From the cell containing the given text, extract its center point as (X, Y) coordinate. 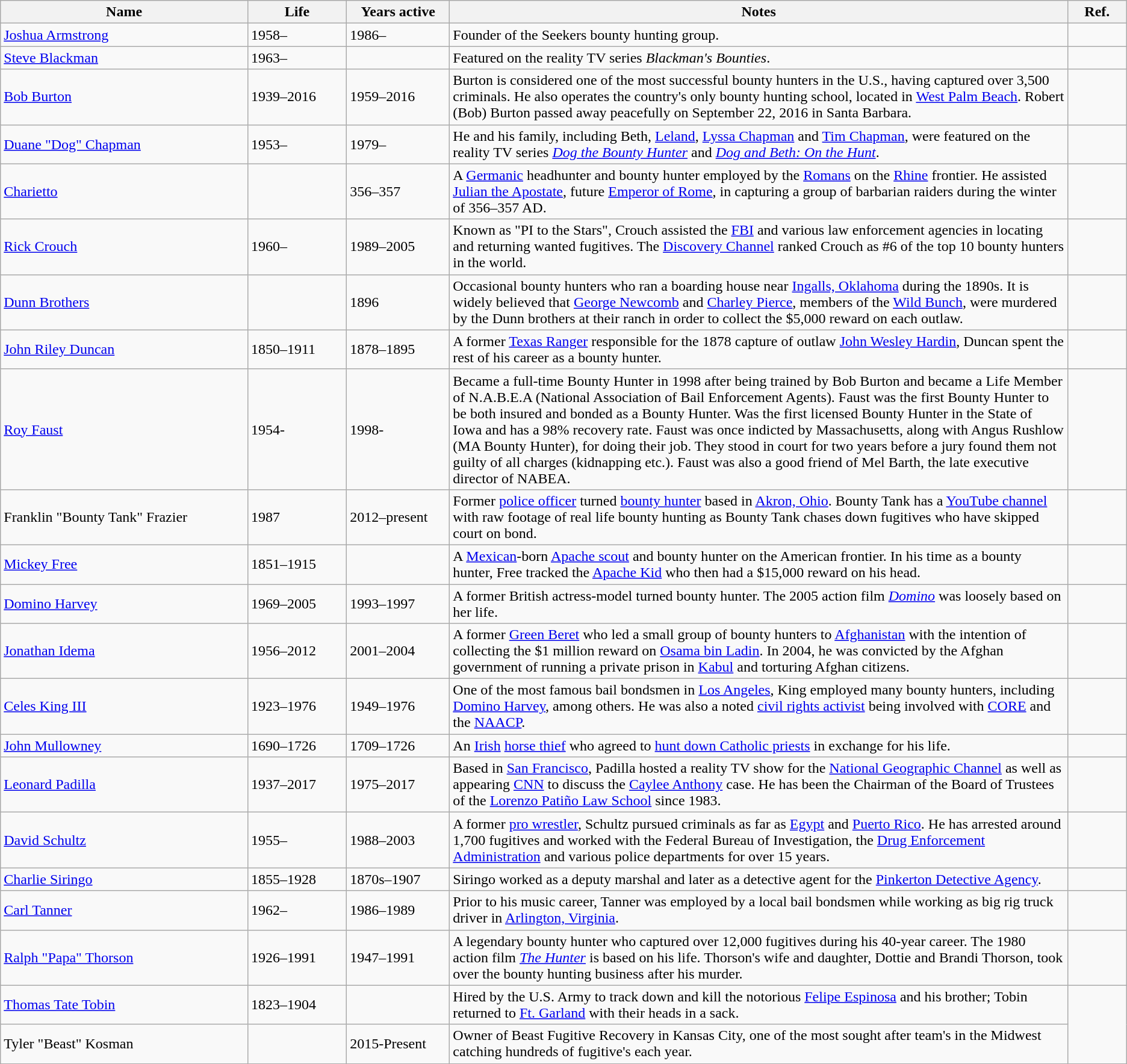
Franklin "Bounty Tank" Frazier (124, 517)
1690–1726 (297, 746)
1937–2017 (297, 785)
1709–1726 (399, 746)
Leonard Padilla (124, 785)
Founder of the Seekers bounty hunting group. (759, 35)
1958– (297, 35)
1855–1928 (297, 879)
An Irish horse thief who agreed to hunt down Catholic priests in exchange for his life. (759, 746)
1987 (297, 517)
Jonathan Idema (124, 651)
1988–2003 (399, 840)
Ref. (1097, 12)
Domino Harvey (124, 603)
356–357 (399, 191)
1989–2005 (399, 247)
1850–1911 (297, 349)
Charlie Siringo (124, 879)
1986– (399, 35)
1953– (297, 144)
A former British actress-model turned bounty hunter. The 2005 action film Domino was loosely based on her life. (759, 603)
1870s–1907 (399, 879)
Thomas Tate Tobin (124, 1005)
A former Texas Ranger responsible for the 1878 capture of outlaw John Wesley Hardin, Duncan spent the rest of his career as a bounty hunter. (759, 349)
1969–2005 (297, 603)
1962– (297, 910)
David Schultz (124, 840)
1896 (399, 302)
2012–present (399, 517)
Dunn Brothers (124, 302)
Life (297, 12)
Name (124, 12)
Rick Crouch (124, 247)
1947–1991 (399, 957)
1959–2016 (399, 97)
Notes (759, 12)
Celes King III (124, 707)
1963– (297, 58)
Charietto (124, 191)
1955– (297, 840)
1979– (399, 144)
Joshua Armstrong (124, 35)
1923–1976 (297, 707)
Owner of Beast Fugitive Recovery in Kansas City, one of the most sought after team's in the Midwest catching hundreds of fugitive's each year. (759, 1044)
1975–2017 (399, 785)
1998- (399, 429)
1949–1976 (399, 707)
2015-Present (399, 1044)
Tyler "Beast" Kosman (124, 1044)
Siringo worked as a deputy marshal and later as a detective agent for the Pinkerton Detective Agency. (759, 879)
Duane "Dog" Chapman (124, 144)
1954- (297, 429)
1926–1991 (297, 957)
Carl Tanner (124, 910)
Steve Blackman (124, 58)
1960– (297, 247)
1986–1989 (399, 910)
Years active (399, 12)
Roy Faust (124, 429)
1939–2016 (297, 97)
1956–2012 (297, 651)
1993–1997 (399, 603)
1878–1895 (399, 349)
1851–1915 (297, 564)
1823–1904 (297, 1005)
Bob Burton (124, 97)
Featured on the reality TV series Blackman's Bounties. (759, 58)
2001–2004 (399, 651)
Ralph "Papa" Thorson (124, 957)
John Riley Duncan (124, 349)
John Mullowney (124, 746)
Prior to his music career, Tanner was employed by a local bail bondsmen while working as big rig truck driver in Arlington, Virginia. (759, 910)
Mickey Free (124, 564)
